For the text-containing cell, return its midpoint in (X, Y) coordinate format. 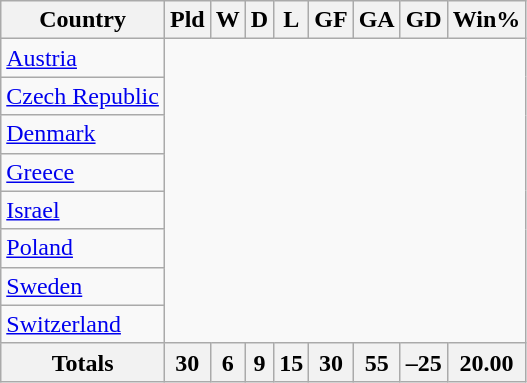
L (292, 20)
Sweden (83, 286)
D (259, 20)
6 (228, 362)
–25 (424, 362)
W (228, 20)
Denmark (83, 134)
Poland (83, 248)
Switzerland (83, 324)
Win% (486, 20)
GF (331, 20)
Austria (83, 58)
15 (292, 362)
Country (83, 20)
20.00 (486, 362)
9 (259, 362)
Israel (83, 210)
Czech Republic (83, 96)
55 (376, 362)
Pld (187, 20)
GA (376, 20)
GD (424, 20)
Totals (83, 362)
Greece (83, 172)
